From the cell containing the given text, extract its center point as (x, y) coordinate. 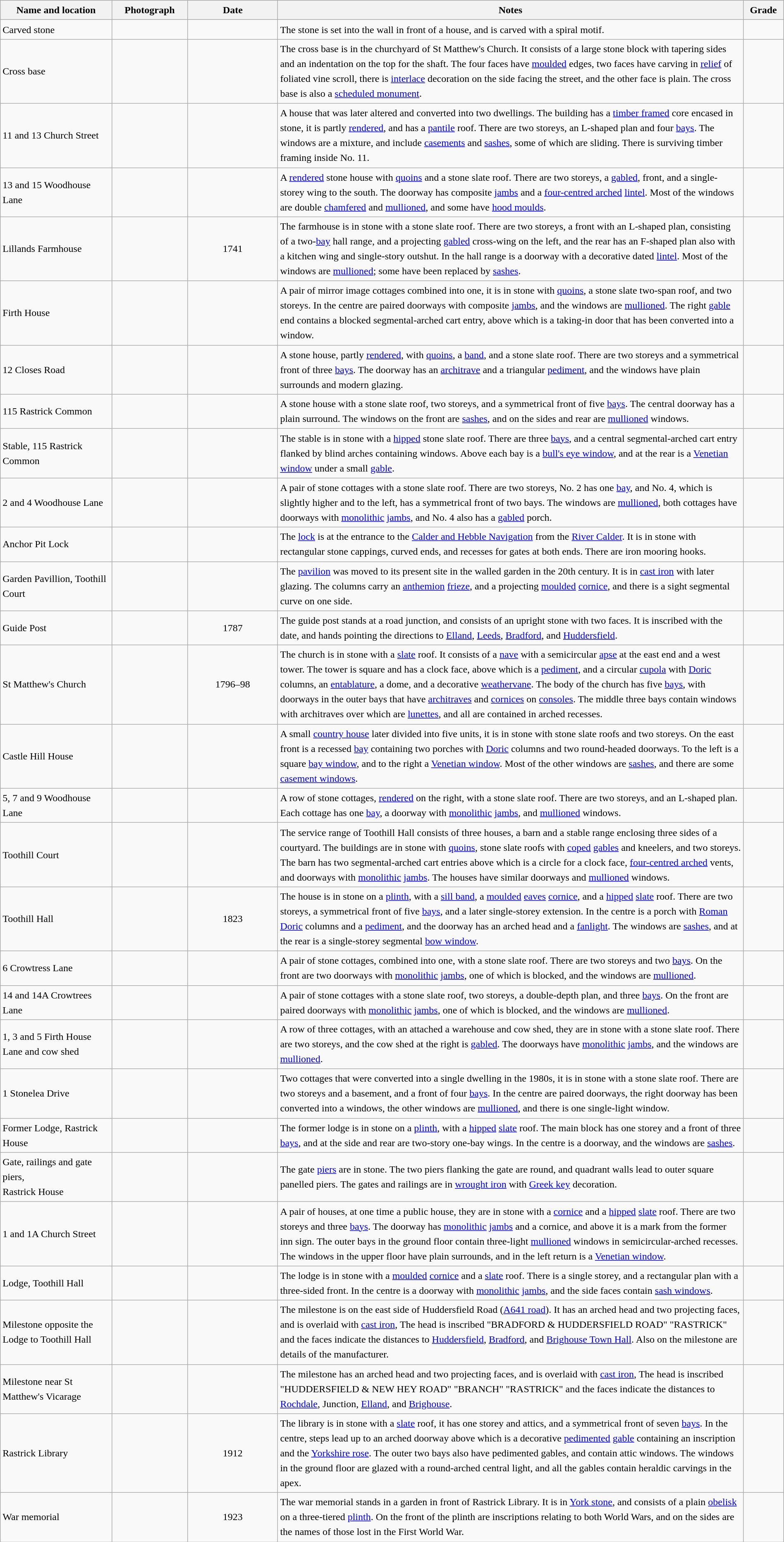
Former Lodge, Rastrick House (56, 1135)
Carved stone (56, 30)
6 Crowtress Lane (56, 968)
1823 (233, 919)
Name and location (56, 10)
1 and 1A Church Street (56, 1233)
1787 (233, 628)
Milestone near St Matthew's Vicarage (56, 1389)
Lillands Farmhouse (56, 249)
The stone is set into the wall in front of a house, and is carved with a spiral motif. (510, 30)
1, 3 and 5 Firth House Lane and cow shed (56, 1044)
Gate, railings and gate piers,Rastrick House (56, 1177)
Photograph (150, 10)
11 and 13 Church Street (56, 136)
War memorial (56, 1517)
115 Rastrick Common (56, 411)
Milestone opposite the Lodge to Toothill Hall (56, 1332)
Toothill Hall (56, 919)
Lodge, Toothill Hall (56, 1283)
Guide Post (56, 628)
Stable, 115 Rastrick Common (56, 453)
1912 (233, 1453)
1741 (233, 249)
2 and 4 Woodhouse Lane (56, 502)
Date (233, 10)
Toothill Court (56, 855)
5, 7 and 9 Woodhouse Lane (56, 806)
1 Stonelea Drive (56, 1094)
14 and 14A Crowtrees Lane (56, 1003)
Cross base (56, 71)
Garden Pavillion, Toothill Court (56, 587)
12 Closes Road (56, 370)
Firth House (56, 313)
1923 (233, 1517)
Anchor Pit Lock (56, 544)
St Matthew's Church (56, 685)
Rastrick Library (56, 1453)
Grade (763, 10)
Castle Hill House (56, 756)
13 and 15 Woodhouse Lane (56, 192)
1796–98 (233, 685)
Notes (510, 10)
